Extract the [X, Y] coordinate from the center of the cell holding the provided text.  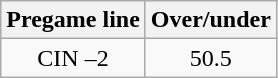
Pregame line [74, 20]
CIN –2 [74, 58]
Over/under [210, 20]
50.5 [210, 58]
